Extract the [X, Y] coordinate from the center of the cell holding the provided text.  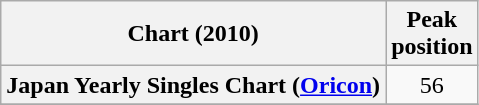
Peakposition [432, 34]
Chart (2010) [194, 34]
56 [432, 85]
Japan Yearly Singles Chart (Oricon) [194, 85]
